From the cell containing the given text, extract its center point as [X, Y] coordinate. 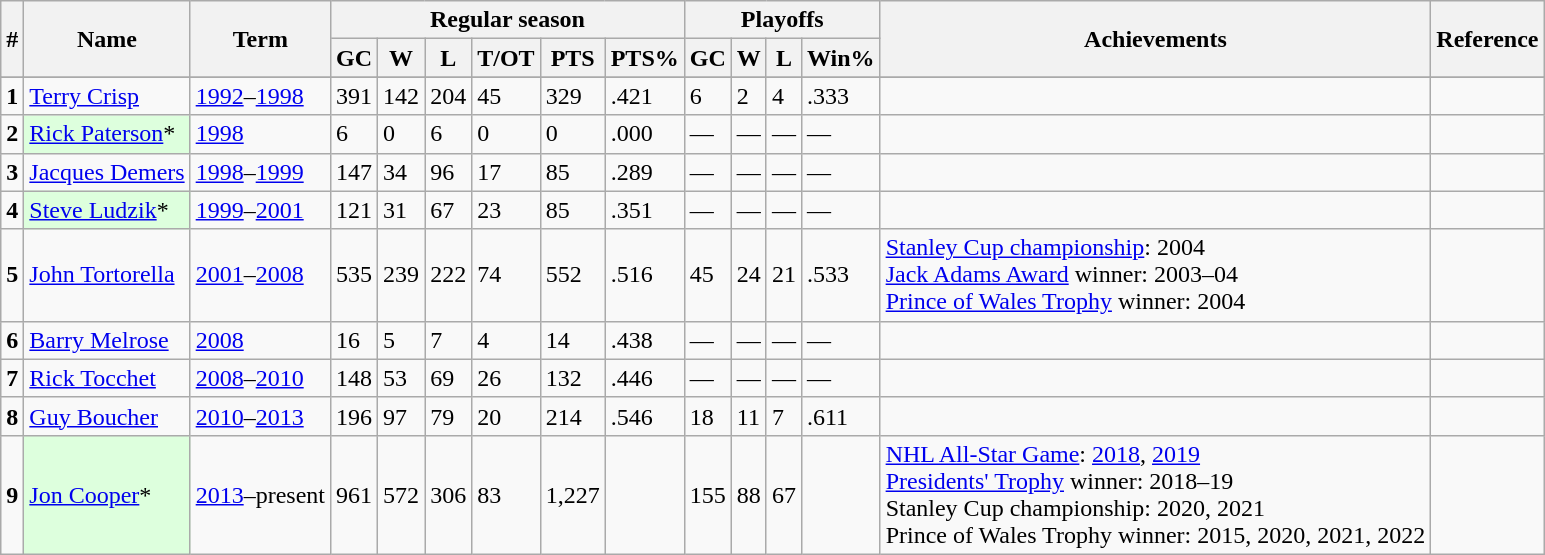
John Tortorella [107, 275]
31 [402, 210]
53 [402, 378]
Playoffs [782, 20]
Steve Ludzik* [107, 210]
Barry Melrose [107, 340]
34 [402, 172]
17 [506, 172]
88 [748, 494]
Rick Tocchet [107, 378]
.533 [840, 275]
Name [107, 39]
Jacques Demers [107, 172]
PTS [572, 58]
1992–1998 [260, 96]
18 [708, 416]
121 [354, 210]
Terry Crisp [107, 96]
148 [354, 378]
204 [448, 96]
3 [12, 172]
8 [12, 416]
Guy Boucher [107, 416]
147 [354, 172]
Win% [840, 58]
142 [402, 96]
306 [448, 494]
.289 [644, 172]
1 [12, 96]
1998–1999 [260, 172]
239 [402, 275]
79 [448, 416]
2008–2010 [260, 378]
83 [506, 494]
24 [748, 275]
20 [506, 416]
26 [506, 378]
96 [448, 172]
1998 [260, 134]
Reference [1488, 39]
2013–present [260, 494]
21 [784, 275]
.000 [644, 134]
222 [448, 275]
23 [506, 210]
11 [748, 416]
329 [572, 96]
Stanley Cup championship: 2004Jack Adams Award winner: 2003–04Prince of Wales Trophy winner: 2004 [1156, 275]
.351 [644, 210]
196 [354, 416]
14 [572, 340]
.421 [644, 96]
2001–2008 [260, 275]
2008 [260, 340]
# [12, 39]
1999–2001 [260, 210]
132 [572, 378]
.611 [840, 416]
Regular season [508, 20]
74 [506, 275]
535 [354, 275]
Achievements [1156, 39]
572 [402, 494]
69 [448, 378]
Jon Cooper* [107, 494]
214 [572, 416]
.516 [644, 275]
16 [354, 340]
.438 [644, 340]
97 [402, 416]
Rick Paterson* [107, 134]
.546 [644, 416]
T/OT [506, 58]
2010–2013 [260, 416]
9 [12, 494]
552 [572, 275]
155 [708, 494]
Term [260, 39]
PTS% [644, 58]
1,227 [572, 494]
961 [354, 494]
.446 [644, 378]
.333 [840, 96]
391 [354, 96]
